Capture the cell that displays the provided text and extract its (x, y) central coordinate. 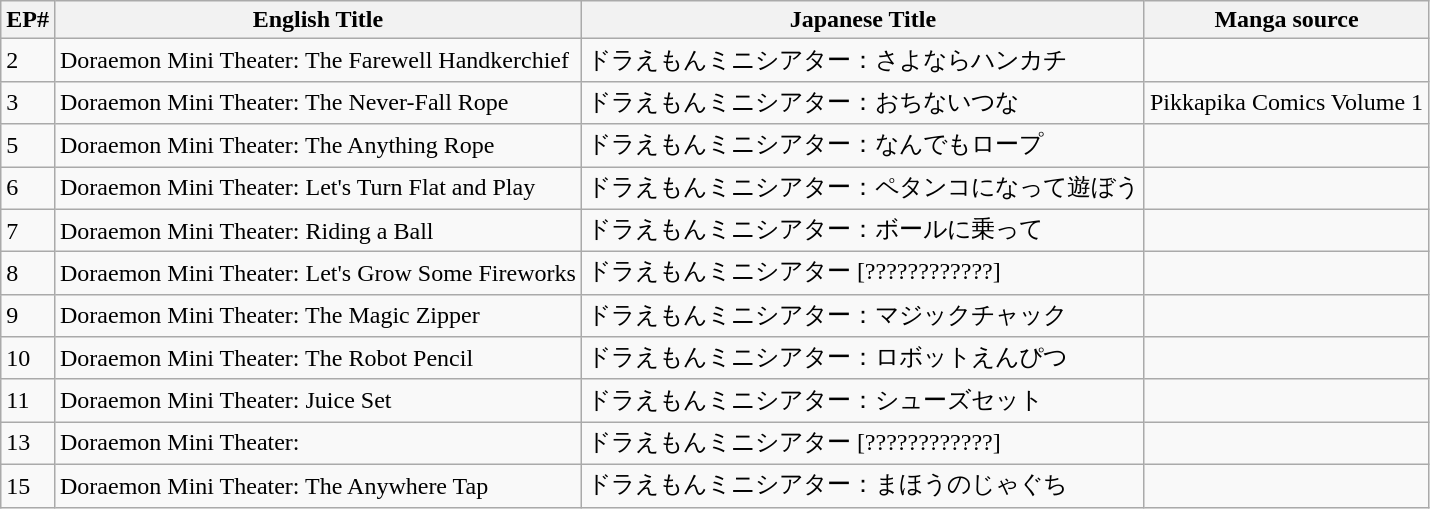
ドラえもんミニシアター：さよならハンカチ (862, 60)
3 (28, 102)
7 (28, 230)
ドラえもんミニシアター：シューズセット (862, 400)
Japanese Title (862, 20)
5 (28, 146)
ドラえもんミニシアター：まほうのじゃぐち (862, 486)
Doraemon Mini Theater: The Magic Zipper (318, 316)
Doraemon Mini Theater: Riding a Ball (318, 230)
Doraemon Mini Theater: Let's Grow Some Fireworks (318, 274)
11 (28, 400)
ドラえもんミニシアター：ロボットえんぴつ (862, 358)
13 (28, 444)
ドラえもんミニシアター：おちないつな (862, 102)
2 (28, 60)
Doraemon Mini Theater: The Farewell Handkerchief (318, 60)
10 (28, 358)
Pikkapika Comics Volume 1 (1286, 102)
Doraemon Mini Theater: The Anywhere Tap (318, 486)
6 (28, 188)
ドラえもんミニシアター：なんでもロープ (862, 146)
ドラえもんミニシアター：マジックチャック (862, 316)
Doraemon Mini Theater: The Never-Fall Rope (318, 102)
Doraemon Mini Theater: Let's Turn Flat and Play (318, 188)
9 (28, 316)
English Title (318, 20)
8 (28, 274)
EP# (28, 20)
Manga source (1286, 20)
ドラえもんミニシアター：ボールに乗って (862, 230)
Doraemon Mini Theater: The Anything Rope (318, 146)
Doraemon Mini Theater: Juice Set (318, 400)
ドラえもんミニシアター：ペタンコになって遊ぼう (862, 188)
Doraemon Mini Theater: (318, 444)
Doraemon Mini Theater: The Robot Pencil (318, 358)
15 (28, 486)
